Locate the cell with the specified text and output its [X, Y] center coordinate. 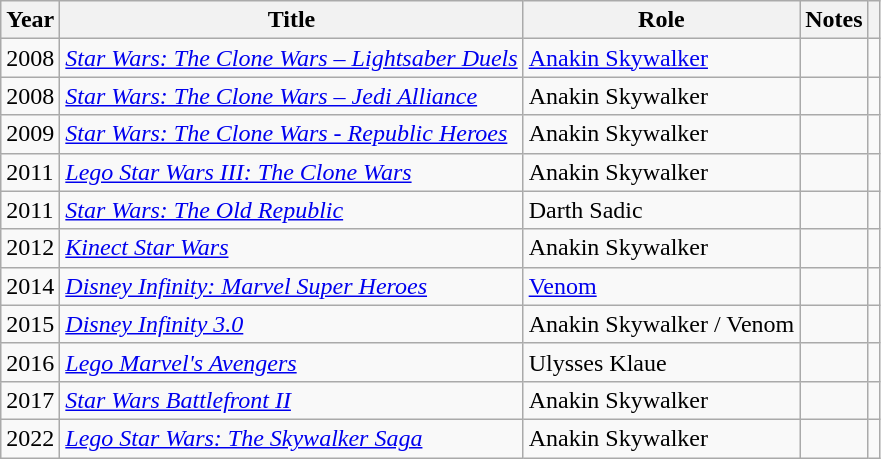
2012 [30, 248]
Star Wars: The Clone Wars – Jedi Alliance [292, 96]
Anakin Skywalker / Venom [662, 324]
2015 [30, 324]
Role [662, 20]
Star Wars: The Clone Wars – Lightsaber Duels [292, 58]
Lego Marvel's Avengers [292, 362]
Year [30, 20]
2009 [30, 134]
2014 [30, 286]
Notes [834, 20]
Disney Infinity: Marvel Super Heroes [292, 286]
Star Wars Battlefront II [292, 400]
Title [292, 20]
Lego Star Wars III: The Clone Wars [292, 172]
Disney Infinity 3.0 [292, 324]
Star Wars: The Old Republic [292, 210]
2016 [30, 362]
2017 [30, 400]
Ulysses Klaue [662, 362]
Star Wars: The Clone Wars - Republic Heroes [292, 134]
Venom [662, 286]
Kinect Star Wars [292, 248]
2022 [30, 438]
Lego Star Wars: The Skywalker Saga [292, 438]
Darth Sadic [662, 210]
